Pinpoint the cell where the given text exists, returning its [x, y] midpoint coordinate. 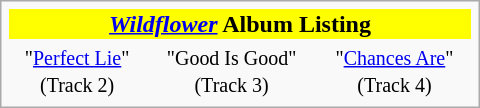
"Good Is Good"(Track 3) [232, 70]
"Perfect Lie"(Track 2) [77, 70]
"Chances Are"(Track 4) [394, 70]
Wildflower Album Listing [240, 24]
